Return (X, Y) of the center of cell containing provided text 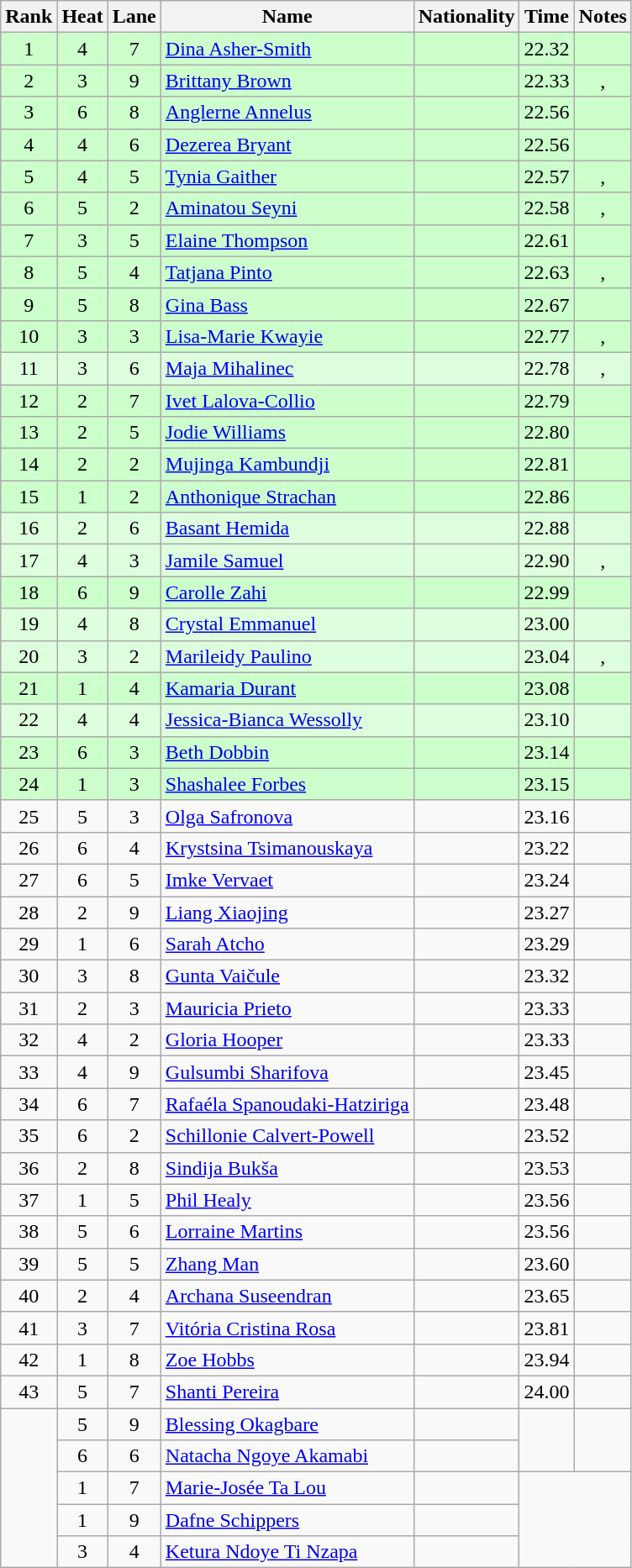
41 (29, 1328)
42 (29, 1360)
18 (29, 592)
Gulsumbi Sharifova (287, 1072)
39 (29, 1264)
29 (29, 944)
23.08 (546, 688)
23.52 (546, 1136)
23.04 (546, 656)
Mujinga Kambundji (287, 465)
36 (29, 1168)
23.81 (546, 1328)
22.67 (546, 304)
38 (29, 1232)
Schillonie Calvert-Powell (287, 1136)
Beth Dobbin (287, 752)
23.29 (546, 944)
22.58 (546, 208)
Kamaria Durant (287, 688)
Phil Healy (287, 1200)
22.90 (546, 560)
Rank (29, 17)
Jessica-Bianca Wessolly (287, 720)
23.60 (546, 1264)
22.99 (546, 592)
32 (29, 1040)
Brittany Brown (287, 81)
Dezerea Bryant (287, 145)
Anglerne Annelus (287, 113)
28 (29, 912)
23.22 (546, 848)
19 (29, 624)
23.65 (546, 1296)
Notes (603, 17)
Imke Vervaet (287, 880)
22.80 (546, 433)
Lorraine Martins (287, 1232)
Blessing Okagbare (287, 1424)
13 (29, 433)
Maja Mihalinec (287, 368)
Sindija Bukša (287, 1168)
Crystal Emmanuel (287, 624)
22.63 (546, 272)
Rafaéla Spanoudaki-Hatziriga (287, 1104)
Basant Hemida (287, 529)
23.94 (546, 1360)
22.32 (546, 49)
30 (29, 976)
Liang Xiaojing (287, 912)
22.86 (546, 497)
23.32 (546, 976)
20 (29, 656)
23.48 (546, 1104)
Gloria Hooper (287, 1040)
24 (29, 784)
Gina Bass (287, 304)
23.24 (546, 880)
Krystsina Tsimanouskaya (287, 848)
22.57 (546, 176)
Anthonique Strachan (287, 497)
22.79 (546, 401)
34 (29, 1104)
Lisa-Marie Kwayie (287, 336)
16 (29, 529)
43 (29, 1392)
12 (29, 401)
11 (29, 368)
14 (29, 465)
Jodie Williams (287, 433)
Marileidy Paulino (287, 656)
22.78 (546, 368)
Zoe Hobbs (287, 1360)
22.81 (546, 465)
Marie-Josée Ta Lou (287, 1488)
26 (29, 848)
Ketura Ndoye Ti Nzapa (287, 1552)
Olga Safronova (287, 816)
22.77 (546, 336)
Ivet Lalova-Collio (287, 401)
Sarah Atcho (287, 944)
21 (29, 688)
Tatjana Pinto (287, 272)
Lane (134, 17)
10 (29, 336)
Time (546, 17)
23.27 (546, 912)
Zhang Man (287, 1264)
15 (29, 497)
35 (29, 1136)
Jamile Samuel (287, 560)
Mauricia Prieto (287, 1008)
23.14 (546, 752)
Gunta Vaičule (287, 976)
22.33 (546, 81)
Elaine Thompson (287, 240)
37 (29, 1200)
Shanti Pereira (287, 1392)
Heat (82, 17)
Dina Asher-Smith (287, 49)
Tynia Gaither (287, 176)
Archana Suseendran (287, 1296)
22.61 (546, 240)
27 (29, 880)
22 (29, 720)
23 (29, 752)
Aminatou Seyni (287, 208)
31 (29, 1008)
17 (29, 560)
23.53 (546, 1168)
Name (287, 17)
Carolle Zahi (287, 592)
23.45 (546, 1072)
Dafne Schippers (287, 1520)
23.16 (546, 816)
Shashalee Forbes (287, 784)
22.88 (546, 529)
Natacha Ngoye Akamabi (287, 1456)
33 (29, 1072)
40 (29, 1296)
23.10 (546, 720)
24.00 (546, 1392)
Vitória Cristina Rosa (287, 1328)
Nationality (466, 17)
25 (29, 816)
23.15 (546, 784)
23.00 (546, 624)
